Locate the cell with the specified text and output its [x, y] center coordinate. 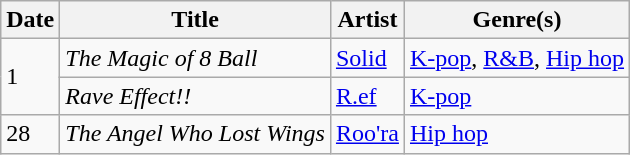
28 [30, 134]
The Angel Who Lost Wings [196, 134]
The Magic of 8 Ball [196, 58]
Roo'ra [367, 134]
R.ef [367, 96]
Genre(s) [516, 20]
Artist [367, 20]
Solid [367, 58]
K-pop, R&B, Hip hop [516, 58]
K-pop [516, 96]
1 [30, 77]
Hip hop [516, 134]
Date [30, 20]
Title [196, 20]
Rave Effect!! [196, 96]
